Find where the given text appears and provide that cell's center as [X, Y] coordinate. 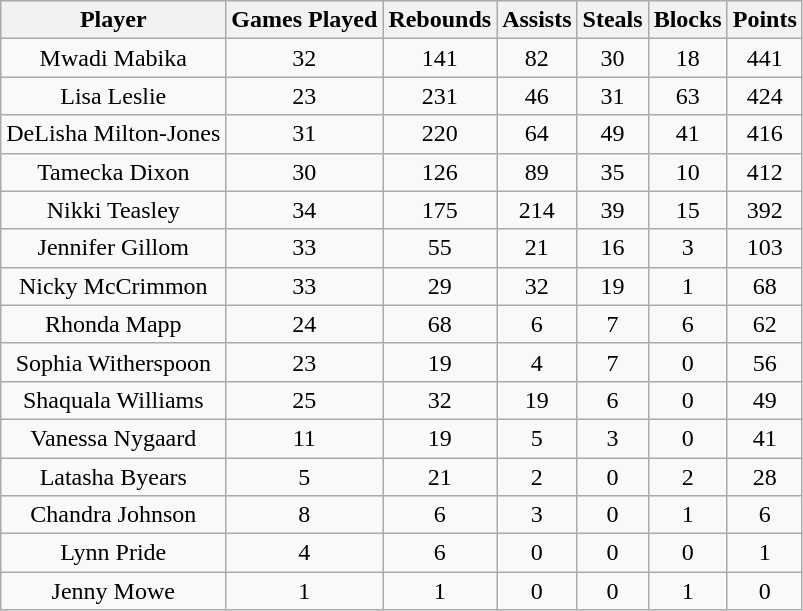
Rhonda Mapp [114, 324]
416 [764, 134]
231 [440, 96]
15 [688, 210]
82 [537, 58]
Sophia Witherspoon [114, 362]
10 [688, 172]
214 [537, 210]
63 [688, 96]
Vanessa Nygaard [114, 438]
89 [537, 172]
Latasha Byears [114, 477]
Mwadi Mabika [114, 58]
Blocks [688, 20]
Player [114, 20]
11 [304, 438]
56 [764, 362]
220 [440, 134]
55 [440, 248]
103 [764, 248]
25 [304, 400]
64 [537, 134]
424 [764, 96]
62 [764, 324]
Points [764, 20]
35 [612, 172]
Steals [612, 20]
Lynn Pride [114, 553]
39 [612, 210]
392 [764, 210]
Assists [537, 20]
Nikki Teasley [114, 210]
29 [440, 286]
Chandra Johnson [114, 515]
Tamecka Dixon [114, 172]
175 [440, 210]
126 [440, 172]
18 [688, 58]
28 [764, 477]
141 [440, 58]
Shaquala Williams [114, 400]
Games Played [304, 20]
Jenny Mowe [114, 591]
Rebounds [440, 20]
34 [304, 210]
16 [612, 248]
46 [537, 96]
Jennifer Gillom [114, 248]
Lisa Leslie [114, 96]
DeLisha Milton-Jones [114, 134]
8 [304, 515]
Nicky McCrimmon [114, 286]
24 [304, 324]
412 [764, 172]
441 [764, 58]
